Extract the (x, y) coordinate from the center of the cell holding the provided text.  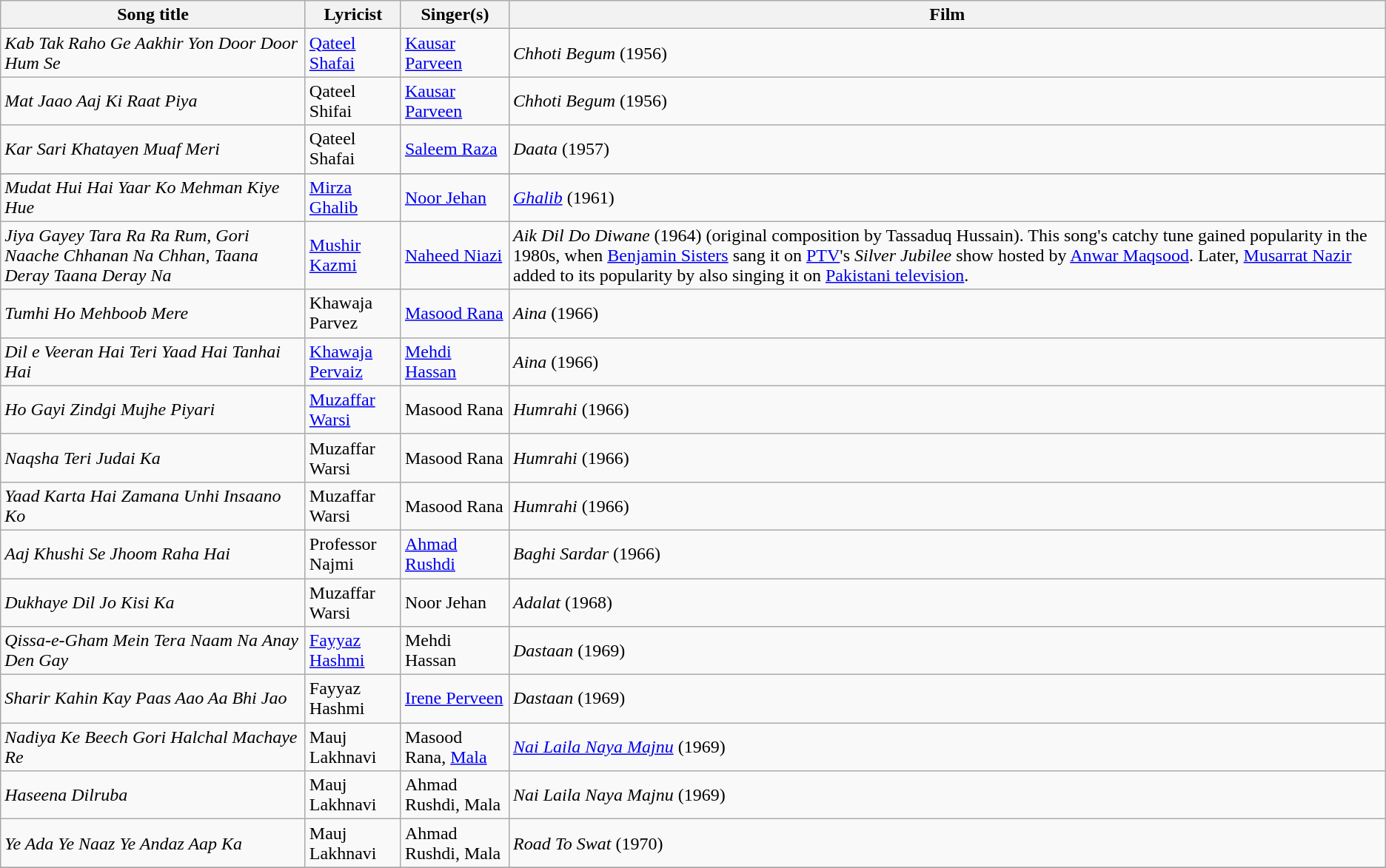
Ghalib (1961) (947, 197)
Mushir Kazmi (352, 255)
Ahmad Rushdi (455, 554)
Adalat (1968) (947, 602)
Sharir Kahin Kay Paas Aao Aa Bhi Jao (153, 699)
Song title (153, 15)
Naheed Niazi (455, 255)
Ye Ada Ye Naaz Ye Andaz Aap Ka (153, 844)
Yaad Karta Hai Zamana Unhi Insaano Ko (153, 506)
Nadiya Ke Beech Gori Halchal Machaye Re (153, 747)
Irene Perveen (455, 699)
Khawaja Pervaiz (352, 361)
Aaj Khushi Se Jhoom Raha Hai (153, 554)
Road To Swat (1970) (947, 844)
Ho Gayi Zindgi Mujhe Piyari (153, 410)
Jiya Gayey Tara Ra Ra Rum, Gori Naache Chhanan Na Chhan, Taana Deray Taana Deray Na (153, 255)
Saleem Raza (455, 149)
Daata (1957) (947, 149)
Khawaja Parvez (352, 314)
Mudat Hui Hai Yaar Ko Mehman Kiye Hue (153, 197)
Singer(s) (455, 15)
Masood Rana, Mala (455, 747)
Mirza Ghalib (352, 197)
Lyricist (352, 15)
Film (947, 15)
Naqsha Teri Judai Ka (153, 457)
Haseena Dilruba (153, 795)
Qateel Shifai (352, 101)
Dukhaye Dil Jo Kisi Ka (153, 602)
Baghi Sardar (1966) (947, 554)
Qissa-e-Gham Mein Tera Naam Na Anay Den Gay (153, 651)
Mat Jaao Aaj Ki Raat Piya (153, 101)
Kab Tak Raho Ge Aakhir Yon Door Door Hum Se (153, 53)
Professor Najmi (352, 554)
Tumhi Ho Mehboob Mere (153, 314)
Kar Sari Khatayen Muaf Meri (153, 149)
Dil e Veeran Hai Teri Yaad Hai Tanhai Hai (153, 361)
